Return the [x, y] coordinate for the center point of the cell that contains the specified text.  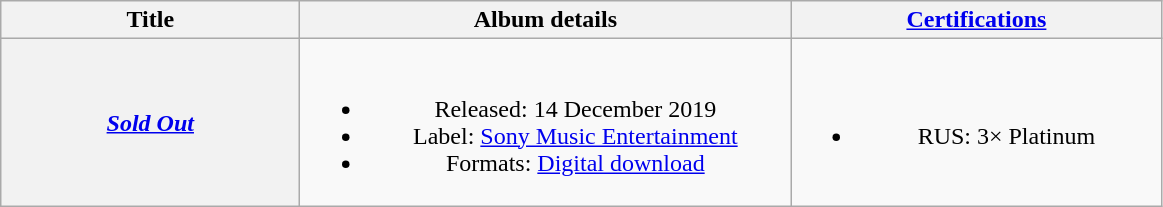
Sold Out [150, 122]
Certifications [976, 20]
Released: 14 December 2019Label: Sony Music EntertainmentFormats: Digital download [546, 122]
Album details [546, 20]
Title [150, 20]
RUS: 3× Platinum [976, 122]
